Extract the (X, Y) coordinate from the center of the cell holding the provided text.  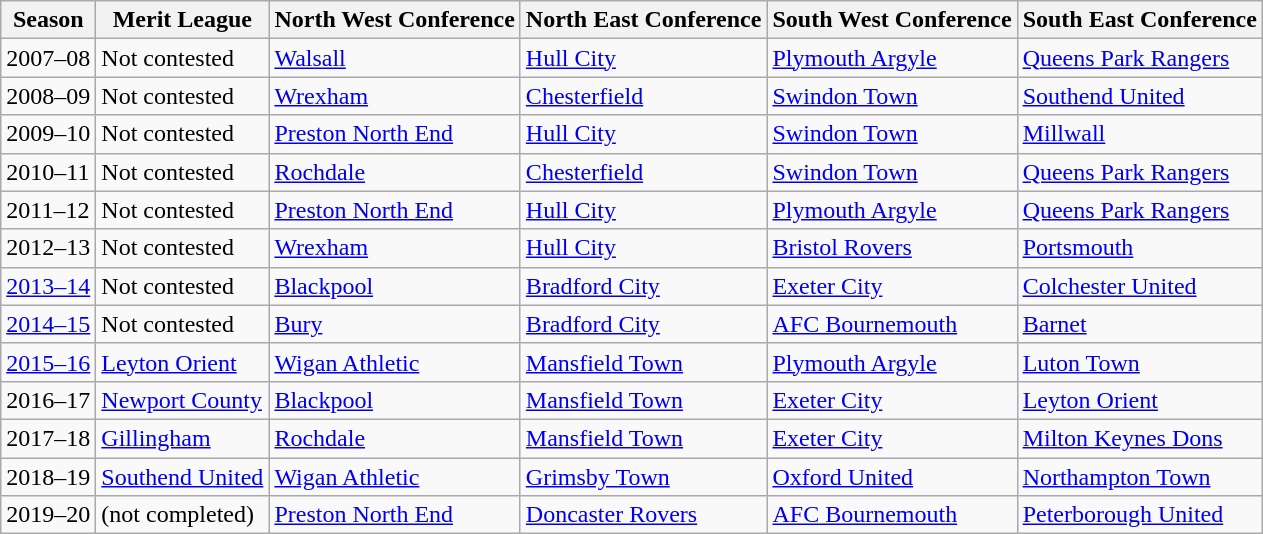
Newport County (182, 400)
2008–09 (48, 96)
2007–08 (48, 58)
2018–19 (48, 477)
North East Conference (644, 20)
Milton Keynes Dons (1140, 438)
Season (48, 20)
2014–15 (48, 324)
Oxford United (892, 477)
Bury (394, 324)
Merit League (182, 20)
Bristol Rovers (892, 248)
Portsmouth (1140, 248)
2015–16 (48, 362)
(not completed) (182, 515)
2017–18 (48, 438)
Grimsby Town (644, 477)
Gillingham (182, 438)
2016–17 (48, 400)
Doncaster Rovers (644, 515)
Northampton Town (1140, 477)
Colchester United (1140, 286)
2010–11 (48, 172)
2013–14 (48, 286)
Peterborough United (1140, 515)
2011–12 (48, 210)
South East Conference (1140, 20)
Millwall (1140, 134)
South West Conference (892, 20)
Barnet (1140, 324)
2009–10 (48, 134)
Luton Town (1140, 362)
2019–20 (48, 515)
North West Conference (394, 20)
Walsall (394, 58)
2012–13 (48, 248)
